Provide the (X, Y) coordinate of the cell's center where the given text is located.  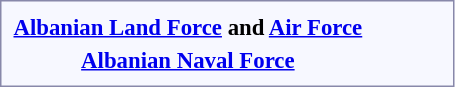
Albanian Naval Force (188, 60)
Albanian Land Force and Air Force (188, 27)
